Scan for the cell matching the given text and deliver its [X, Y] coordinate at center. 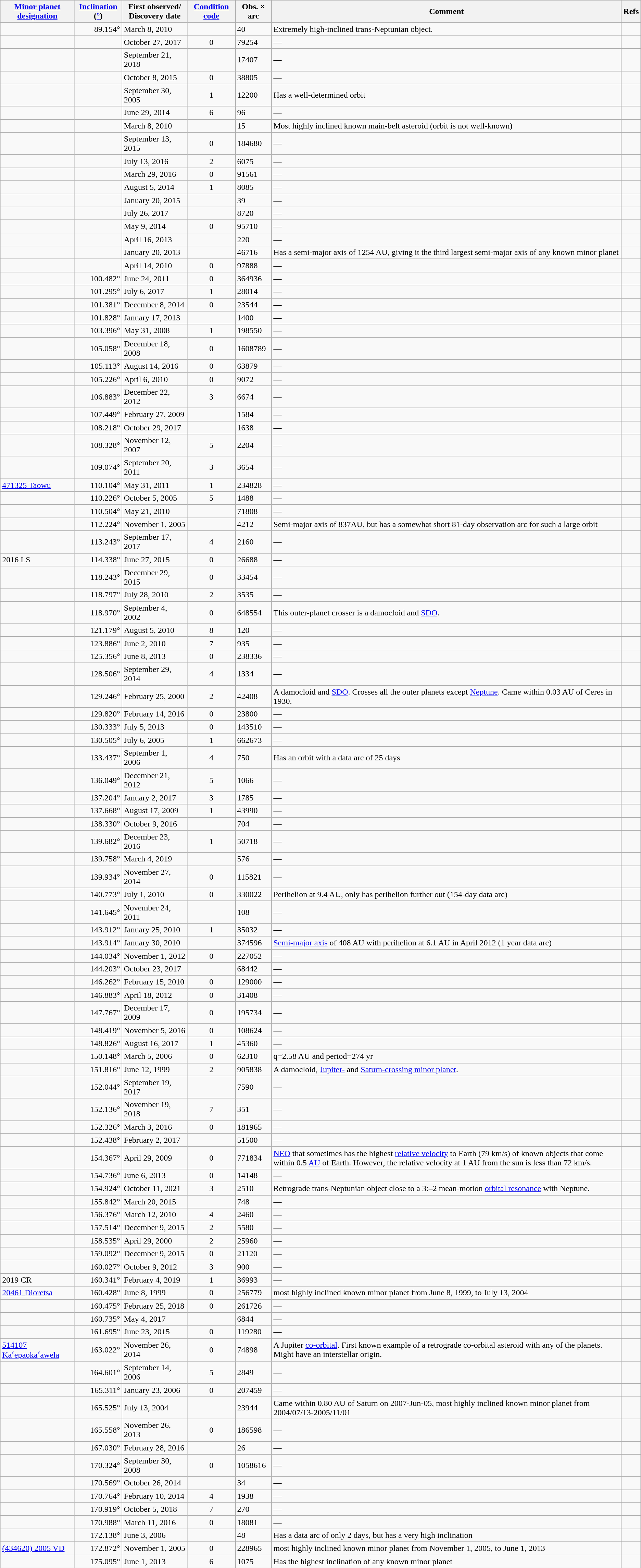
172.872° [98, 1548]
May 31, 2011 [155, 485]
165.558° [98, 1430]
2160 [253, 542]
38805 [253, 77]
September 20, 2011 [155, 467]
330022 [253, 894]
26 [253, 1448]
351 [253, 1110]
January 17, 2013 [155, 318]
November 27, 2014 [155, 877]
107.449° [98, 414]
June 3, 2006 [155, 1535]
51500 [253, 1140]
Semi-major axis of 408 AU with perihelion at 6.1 AU in April 2012 (1 year data arc) [447, 943]
September 13, 2015 [155, 143]
July 6, 2017 [155, 292]
150.148° [98, 1056]
143.912° [98, 930]
159.092° [98, 1254]
23800 [253, 714]
March 5, 2006 [155, 1056]
160.341° [98, 1280]
2016 LS [38, 560]
June 23, 2015 [155, 1332]
374596 [253, 943]
July 6, 2005 [155, 740]
648554 [253, 613]
February 10, 2014 [155, 1496]
91561 [253, 174]
July 28, 2010 [155, 595]
August 17, 2009 [155, 811]
23544 [253, 305]
17407 [253, 60]
158.535° [98, 1241]
July 26, 2017 [155, 213]
137.204° [98, 798]
33454 [253, 577]
June 27, 2015 [155, 560]
Minor planetdesignation [38, 12]
December 21, 2012 [155, 780]
February 14, 2016 [155, 714]
163.022° [98, 1350]
157.514° [98, 1228]
156.376° [98, 1215]
November 12, 2007 [155, 445]
1638 [253, 427]
1075 [253, 1561]
6075 [253, 161]
Semi-major axis of 837AU, but has a somewhat short 81-day observation arc for such a large orbit [447, 524]
101.295° [98, 292]
December 22, 2012 [155, 397]
137.668° [98, 811]
121.179° [98, 630]
165.311° [98, 1390]
748 [253, 1202]
129.246° [98, 696]
71808 [253, 511]
68442 [253, 969]
105.058° [98, 348]
March 29, 2016 [155, 174]
November 5, 2016 [155, 1030]
October 26, 2014 [155, 1483]
Retrograde trans-Neptunian object close to a 3:–2 mean-motion orbital resonance with Neptune. [447, 1188]
June 29, 2014 [155, 113]
129.820° [98, 714]
238336 [253, 656]
108 [253, 912]
120 [253, 630]
31408 [253, 995]
October 9, 2012 [155, 1267]
April 6, 2010 [155, 379]
152.044° [98, 1087]
August 5, 2014 [155, 187]
160.027° [98, 1267]
108624 [253, 1030]
115821 [253, 877]
108.218° [98, 427]
130.505° [98, 740]
February 4, 2019 [155, 1280]
39 [253, 200]
48 [253, 1535]
154.924° [98, 1188]
140.773° [98, 894]
8 [211, 630]
40 [253, 29]
December 18, 2008 [155, 348]
2510 [253, 1188]
October 5, 2005 [155, 498]
q=2.58 AU and period=274 yr [447, 1056]
March 20, 2015 [155, 1202]
170.764° [98, 1496]
January 20, 2013 [155, 253]
May 4, 2017 [155, 1319]
74898 [253, 1350]
August 14, 2016 [155, 366]
256779 [253, 1293]
198550 [253, 331]
119280 [253, 1332]
1400 [253, 318]
June 6, 2013 [155, 1175]
161.695° [98, 1332]
December 17, 2009 [155, 1013]
April 18, 2012 [155, 995]
Has a well-determined orbit [447, 95]
175.095° [98, 1561]
471325 Taowu [38, 485]
112.224° [98, 524]
October 9, 2016 [155, 824]
148.419° [98, 1030]
23944 [253, 1408]
155.842° [98, 1202]
March 11, 2016 [155, 1522]
September 30, 2005 [155, 95]
21120 [253, 1254]
October 29, 2017 [155, 427]
165.525° [98, 1408]
October 5, 2018 [155, 1509]
1334 [253, 674]
6844 [253, 1319]
12200 [253, 95]
36993 [253, 1280]
June 8, 2013 [155, 656]
December 8, 2014 [155, 305]
November 26, 2014 [155, 1350]
110.504° [98, 511]
101.381° [98, 305]
164.601° [98, 1373]
139.682° [98, 842]
September 21, 2018 [155, 60]
576 [253, 859]
January 20, 2015 [155, 200]
143510 [253, 727]
October 8, 2015 [155, 77]
130.333° [98, 727]
A damocloid and SDO. Crosses all the outer planets except Neptune. Came within 0.03 AU of Ceres in 1930. [447, 696]
46716 [253, 253]
April 29, 2009 [155, 1157]
February 25, 2018 [155, 1306]
144.034° [98, 956]
18081 [253, 1522]
February 27, 2009 [155, 414]
146.883° [98, 995]
138.330° [98, 824]
110.226° [98, 498]
186598 [253, 1430]
September 1, 2006 [155, 758]
704 [253, 824]
62310 [253, 1056]
September 30, 2008 [155, 1465]
December 29, 2015 [155, 577]
1608789 [253, 348]
123.886° [98, 643]
July 13, 2004 [155, 1408]
63879 [253, 366]
160.428° [98, 1293]
105.226° [98, 379]
2019 CR [38, 1280]
1066 [253, 780]
A Jupiter co-orbital. First known example of a retrograde co-orbital asteroid with any of the planets. Might have an interstellar origin. [447, 1350]
Has the highest inclination of any known minor planet [447, 1561]
167.030° [98, 1448]
April 29, 2000 [155, 1241]
97888 [253, 266]
154.367° [98, 1157]
April 16, 2013 [155, 240]
most highly inclined known minor planet from June 8, 1999, to July 13, 2004 [447, 1293]
7590 [253, 1087]
July 13, 2016 [155, 161]
118.243° [98, 577]
1938 [253, 1496]
Inclination (°) [98, 12]
July 5, 2013 [155, 727]
139.758° [98, 859]
December 23, 2016 [155, 842]
34 [253, 1483]
Refs [631, 12]
118.797° [98, 595]
October 23, 2017 [155, 969]
November 26, 2013 [155, 1430]
184680 [253, 143]
September 14, 2006 [155, 1373]
96 [253, 113]
152.438° [98, 1140]
113.243° [98, 542]
106.883° [98, 397]
3535 [253, 595]
February 28, 2016 [155, 1448]
79254 [253, 42]
514107 Kaʻepaokaʻawela [38, 1350]
Has an orbit with a data arc of 25 days [447, 758]
Came within 0.80 AU of Saturn on 2007-Jun-05, most highly inclined known minor planet from 2004/07/13-2005/11/01 [447, 1408]
144.203° [98, 969]
147.767° [98, 1013]
109.074° [98, 467]
January 23, 2006 [155, 1390]
September 4, 2002 [155, 613]
March 4, 2019 [155, 859]
95710 [253, 226]
234828 [253, 485]
152.136° [98, 1110]
June 24, 2011 [155, 279]
January 2, 2017 [155, 798]
September 29, 2014 [155, 674]
2460 [253, 1215]
42408 [253, 696]
771834 [253, 1157]
2204 [253, 445]
146.262° [98, 982]
89.154° [98, 29]
118.970° [98, 613]
June 12, 1999 [155, 1069]
Extremely high-inclined trans-Neptunian object. [447, 29]
160.735° [98, 1319]
February 25, 2000 [155, 696]
most highly inclined known minor planet from November 1, 2005, to June 1, 2013 [447, 1548]
160.475° [98, 1306]
4212 [253, 524]
110.104° [98, 485]
148.826° [98, 1043]
9072 [253, 379]
May 21, 2010 [155, 511]
261726 [253, 1306]
Perihelion at 9.4 AU, only has perihelion further out (154-day data arc) [447, 894]
105.113° [98, 366]
125.356° [98, 656]
154.736° [98, 1175]
A damocloid, Jupiter- and Saturn-crossing minor planet. [447, 1069]
6674 [253, 397]
October 11, 2021 [155, 1188]
This outer-planet crosser is a damocloid and SDO. [447, 613]
June 8, 1999 [155, 1293]
February 15, 2010 [155, 982]
170.324° [98, 1465]
August 16, 2017 [155, 1043]
September 17, 2017 [155, 542]
8720 [253, 213]
March 12, 2010 [155, 1215]
935 [253, 643]
July 1, 2010 [155, 894]
1785 [253, 798]
Has a data arc of only 2 days, but has a very high inclination [447, 1535]
14148 [253, 1175]
181965 [253, 1127]
50718 [253, 842]
October 27, 2017 [155, 42]
(434620) 2005 VD [38, 1548]
364936 [253, 279]
170.988° [98, 1522]
228965 [253, 1548]
900 [253, 1267]
100.482° [98, 279]
207459 [253, 1390]
Comment [447, 12]
1488 [253, 498]
1584 [253, 414]
170.919° [98, 1509]
662673 [253, 740]
2849 [253, 1373]
133.437° [98, 758]
143.914° [98, 943]
20461 Dioretsa [38, 1293]
141.645° [98, 912]
15 [253, 126]
Most highly inclined known main-belt asteroid (orbit is not well-known) [447, 126]
45360 [253, 1043]
128.506° [98, 674]
220 [253, 240]
May 9, 2014 [155, 226]
September 19, 2017 [155, 1087]
270 [253, 1509]
January 25, 2010 [155, 930]
172.138° [98, 1535]
5580 [253, 1228]
November 24, 2011 [155, 912]
103.396° [98, 331]
43990 [253, 811]
August 5, 2010 [155, 630]
March 3, 2016 [155, 1127]
June 1, 2013 [155, 1561]
750 [253, 758]
129000 [253, 982]
Obs. × arc [253, 12]
114.338° [98, 560]
January 30, 2010 [155, 943]
35032 [253, 930]
November 1, 2012 [155, 956]
136.049° [98, 780]
November 19, 2018 [155, 1110]
26688 [253, 560]
139.934° [98, 877]
April 14, 2010 [155, 266]
8085 [253, 187]
June 2, 2010 [155, 643]
28014 [253, 292]
First observed/Discovery date [155, 12]
170.569° [98, 1483]
227052 [253, 956]
108.328° [98, 445]
151.816° [98, 1069]
152.326° [98, 1127]
25960 [253, 1241]
101.828° [98, 318]
195734 [253, 1013]
Has a semi-major axis of 1254 AU, giving it the third largest semi-major axis of any known minor planet [447, 253]
Condition code [211, 12]
3654 [253, 467]
May 31, 2008 [155, 331]
February 2, 2017 [155, 1140]
1058616 [253, 1465]
905838 [253, 1069]
